Scan for the cell matching the given text and deliver its (X, Y) coordinate at center. 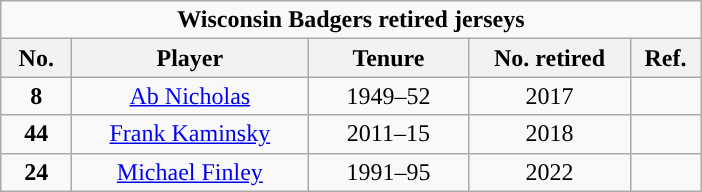
Ab Nicholas (190, 96)
1949–52 (388, 96)
Ref. (666, 58)
2022 (550, 172)
Wisconsin Badgers retired jerseys (351, 20)
2018 (550, 134)
Michael Finley (190, 172)
No. retired (550, 58)
1991–95 (388, 172)
24 (36, 172)
No. (36, 58)
44 (36, 134)
Player (190, 58)
Frank Kaminsky (190, 134)
8 (36, 96)
Tenure (388, 58)
2011–15 (388, 134)
2017 (550, 96)
